Pinpoint the cell where the given text exists, returning its [x, y] midpoint coordinate. 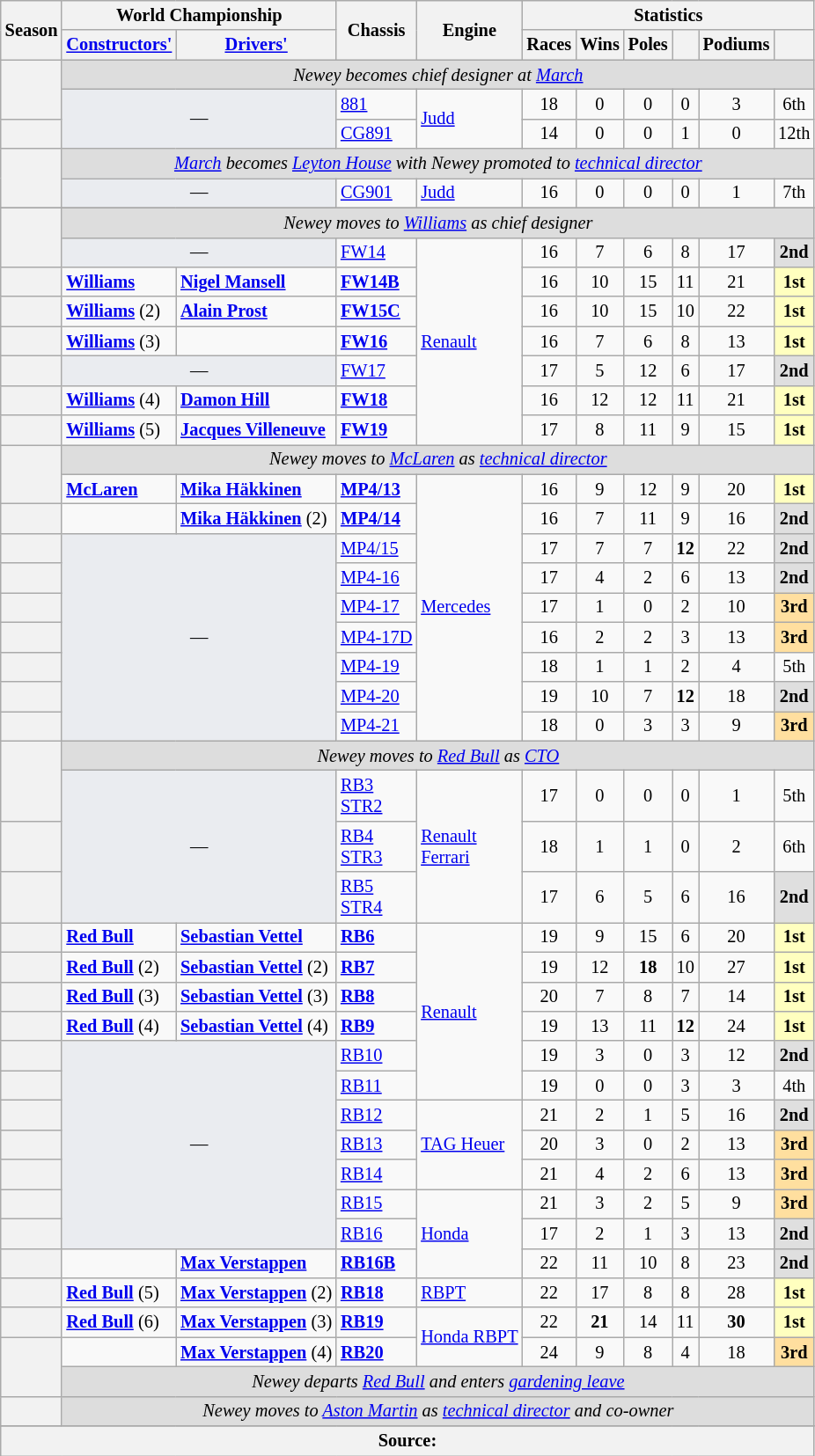
Constructors' [119, 45]
CG901 [377, 193]
Newey moves to McLaren as technical director [438, 459]
TAG Heuer [469, 1144]
Source: [407, 1441]
World Championship [199, 15]
RB10 [377, 1056]
12th [794, 134]
MP4-17D [377, 637]
Williams [119, 282]
RB11 [377, 1086]
RB16 [377, 1233]
Williams (5) [119, 430]
Sebastian Vettel (4) [256, 1026]
Red Bull (6) [119, 1322]
Max Verstappen (4) [256, 1352]
Chassis [377, 30]
RB13 [377, 1145]
Newey departs Red Bull and enters gardening leave [438, 1381]
RB3STR2 [377, 795]
Newey moves to Aston Martin as technical director and co-owner [438, 1411]
Newey becomes chief designer at March [438, 75]
Jacques Villeneuve [256, 430]
Williams (2) [119, 311]
Poles [648, 45]
MP4-17 [377, 607]
FW16 [377, 341]
McLaren [119, 489]
RB12 [377, 1115]
RB18 [377, 1292]
7th [794, 193]
RBPT [469, 1292]
Red Bull [119, 937]
Williams (3) [119, 341]
Sebastian Vettel [256, 937]
Red Bull (2) [119, 967]
Honda RBPT [469, 1337]
Races [549, 45]
MP4-16 [377, 578]
MP4-19 [377, 667]
RB20 [377, 1352]
FW18 [377, 400]
MP4/15 [377, 548]
Season [32, 30]
Sebastian Vettel (2) [256, 967]
Statistics [668, 15]
RB14 [377, 1174]
Williams (4) [119, 400]
MP4-21 [377, 726]
Mercedes [469, 607]
Damon Hill [256, 400]
Wins [600, 45]
Sebastian Vettel (3) [256, 997]
23 [737, 1263]
Drivers' [256, 45]
Newey moves to Williams as chief designer [438, 223]
28 [737, 1292]
FW17 [377, 370]
MP4/14 [377, 518]
RB4STR3 [377, 846]
Red Bull (3) [119, 997]
Engine [469, 30]
RB5STR4 [377, 897]
RB7 [377, 967]
30 [737, 1322]
Max Verstappen (2) [256, 1292]
MP4/13 [377, 489]
RB8 [377, 997]
Podiums [737, 45]
MP4-20 [377, 696]
RB16B [377, 1263]
Mika Häkkinen (2) [256, 518]
RB9 [377, 1026]
881 [377, 104]
RB19 [377, 1322]
27 [737, 967]
Max Verstappen [256, 1263]
RB15 [377, 1204]
FW19 [377, 430]
Newey moves to Red Bull as CTO [438, 756]
CG891 [377, 134]
FW14 [377, 252]
Honda [469, 1233]
RenaultFerrari [469, 846]
FW14B [377, 282]
Alain Prost [256, 311]
Red Bull (5) [119, 1292]
RB6 [377, 937]
4th [794, 1086]
FW15C [377, 311]
March becomes Leyton House with Newey promoted to technical director [438, 164]
Nigel Mansell [256, 282]
Mika Häkkinen [256, 489]
Red Bull (4) [119, 1026]
Max Verstappen (3) [256, 1322]
